Scan for the cell matching the given text and deliver its [x, y] coordinate at center. 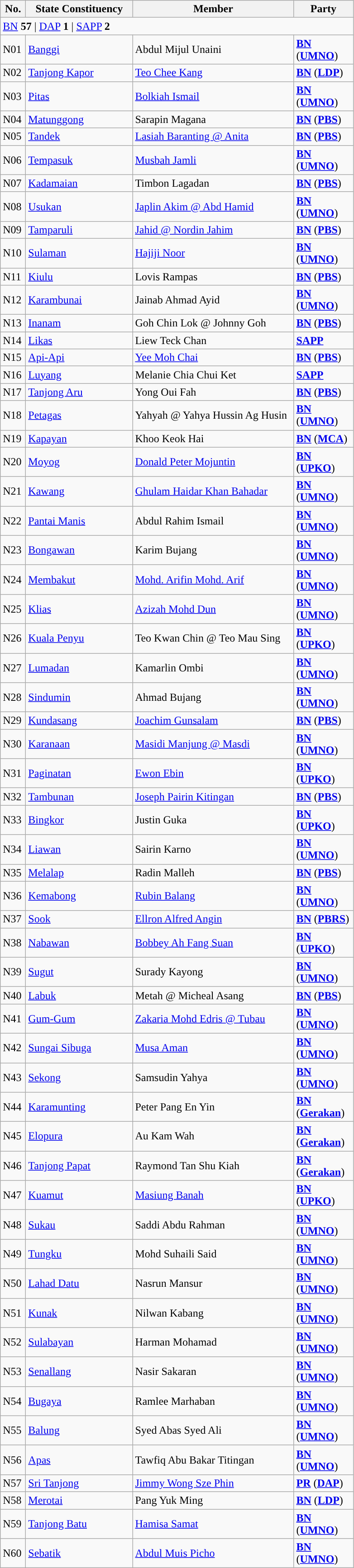
N21 [13, 491]
BN (PBRS) [323, 919]
Goh Chin Lok @ Johnny Goh [213, 323]
Justin Guka [213, 820]
Merotai [79, 1500]
Nasir Sakaran [213, 1372]
Teo Chee Kang [213, 73]
Yahyah @ Yahya Hussin Ag Husin [213, 415]
N42 [13, 1048]
Ramlee Marhaban [213, 1401]
Mohd Suhaili Said [213, 1254]
Au Kam Wah [213, 1137]
Harman Mohamad [213, 1342]
Abdul Rahim Ismail [213, 521]
Tanjong Batu [79, 1524]
Sebatik [79, 1554]
PR (DAP) [323, 1483]
Musa Aman [213, 1048]
Kundasang [79, 721]
Petagas [79, 415]
Jahid @ Nordin Jahim [213, 230]
Jainab Ahmad Ayid [213, 300]
Ghulam Haidar Khan Bahadar [213, 491]
N09 [13, 230]
N20 [13, 462]
Lovis Rampas [213, 276]
N56 [13, 1459]
N25 [13, 609]
Surady Kayong [213, 972]
Sekong [79, 1077]
Samsudin Yahya [213, 1077]
Elopura [79, 1137]
N57 [13, 1483]
Senallang [79, 1372]
Gum-Gum [79, 1018]
N39 [13, 972]
N50 [13, 1283]
N41 [13, 1018]
Karim Bujang [213, 550]
Usukan [79, 206]
N14 [13, 340]
Tawfiq Abu Bakar Titingan [213, 1459]
Sindumin [79, 697]
Pang Yuk Ming [213, 1500]
N23 [13, 550]
N03 [13, 96]
Lumadan [79, 667]
Bobbey Ah Fang Suan [213, 942]
N55 [13, 1431]
N38 [13, 942]
N28 [13, 697]
BN 57 | DAP 1 | SAPP 2 [177, 26]
Timbon Lagadan [213, 183]
N48 [13, 1224]
Tandek [79, 137]
N52 [13, 1342]
Moyog [79, 462]
Api-Api [79, 358]
N08 [13, 206]
N10 [13, 253]
Tempasuk [79, 160]
N46 [13, 1166]
Kuala Penyu [79, 638]
N11 [13, 276]
N18 [13, 415]
Sugut [79, 972]
N05 [13, 137]
N35 [13, 873]
Tanjong Aru [79, 392]
N01 [13, 50]
Zakaria Mohd Edris @ Tubau [213, 1018]
N26 [13, 638]
Hamisa Samat [213, 1524]
Sungai Sibuga [79, 1048]
Karamunting [79, 1107]
Bugaya [79, 1401]
Musbah Jamli [213, 160]
Masidi Manjung @ Masdi [213, 744]
N04 [13, 119]
Yee Moh Chai [213, 358]
Abdul Muis Picho [213, 1554]
Apas [79, 1459]
Sulaman [79, 253]
Inanam [79, 323]
Rubin Balang [213, 896]
No. [13, 9]
Ahmad Bujang [213, 697]
Ewon Ebin [213, 773]
N12 [13, 300]
Teo Kwan Chin @ Teo Mau Sing [213, 638]
Karambunai [79, 300]
N19 [13, 439]
Luyang [79, 375]
Sri Tanjong [79, 1483]
Pantai Manis [79, 521]
BN (MCA) [323, 439]
Klias [79, 609]
Member [213, 9]
Sarapin Magana [213, 119]
Paginatan [79, 773]
Sukau [79, 1224]
Sook [79, 919]
Nasrun Mansur [213, 1283]
Metah @ Micheal Asang [213, 995]
Abdul Mijul Unaini [213, 50]
N60 [13, 1554]
N30 [13, 744]
Liew Teck Chan [213, 340]
Kamarlin Ombi [213, 667]
Azizah Mohd Dun [213, 609]
Masiung Banah [213, 1195]
Khoo Keok Hai [213, 439]
Raymond Tan Shu Kiah [213, 1166]
N24 [13, 580]
N45 [13, 1137]
Tanjong Kapor [79, 73]
Matunggong [79, 119]
Sairin Karno [213, 849]
Jimmy Wong Sze Phin [213, 1483]
N16 [13, 375]
N15 [13, 358]
Kemabong [79, 896]
Tungku [79, 1254]
State Constituency [79, 9]
N31 [13, 773]
Melalap [79, 873]
N54 [13, 1401]
Lahad Datu [79, 1283]
N36 [13, 896]
Nabawan [79, 942]
Bingkor [79, 820]
Banggi [79, 50]
N17 [13, 392]
Kiulu [79, 276]
Hajiji Noor [213, 253]
Donald Peter Mojuntin [213, 462]
Pitas [79, 96]
Kuamut [79, 1195]
Peter Pang En Yin [213, 1107]
Ellron Alfred Angin [213, 919]
Sulabayan [79, 1342]
N32 [13, 797]
Yong Oui Fah [213, 392]
N27 [13, 667]
N34 [13, 849]
N58 [13, 1500]
N22 [13, 521]
N47 [13, 1195]
Syed Abas Syed Ali [213, 1431]
Tanjong Papat [79, 1166]
Saddi Abdu Rahman [213, 1224]
Tambunan [79, 797]
Likas [79, 340]
Tamparuli [79, 230]
Joseph Pairin Kitingan [213, 797]
N53 [13, 1372]
N49 [13, 1254]
Kawang [79, 491]
N33 [13, 820]
Nilwan Kabang [213, 1313]
Balung [79, 1431]
N13 [13, 323]
Party [323, 9]
Bongawan [79, 550]
N43 [13, 1077]
Radin Malleh [213, 873]
N59 [13, 1524]
Kapayan [79, 439]
N29 [13, 721]
N44 [13, 1107]
Melanie Chia Chui Ket [213, 375]
N40 [13, 995]
Kunak [79, 1313]
Bolkiah Ismail [213, 96]
N37 [13, 919]
Liawan [79, 849]
N06 [13, 160]
Membakut [79, 580]
Labuk [79, 995]
N07 [13, 183]
Japlin Akim @ Abd Hamid [213, 206]
Mohd. Arifin Mohd. Arif [213, 580]
N02 [13, 73]
N51 [13, 1313]
Kadamaian [79, 183]
Lasiah Baranting @ Anita [213, 137]
Karanaan [79, 744]
Joachim Gunsalam [213, 721]
